For the text-containing cell, return its midpoint in (x, y) coordinate format. 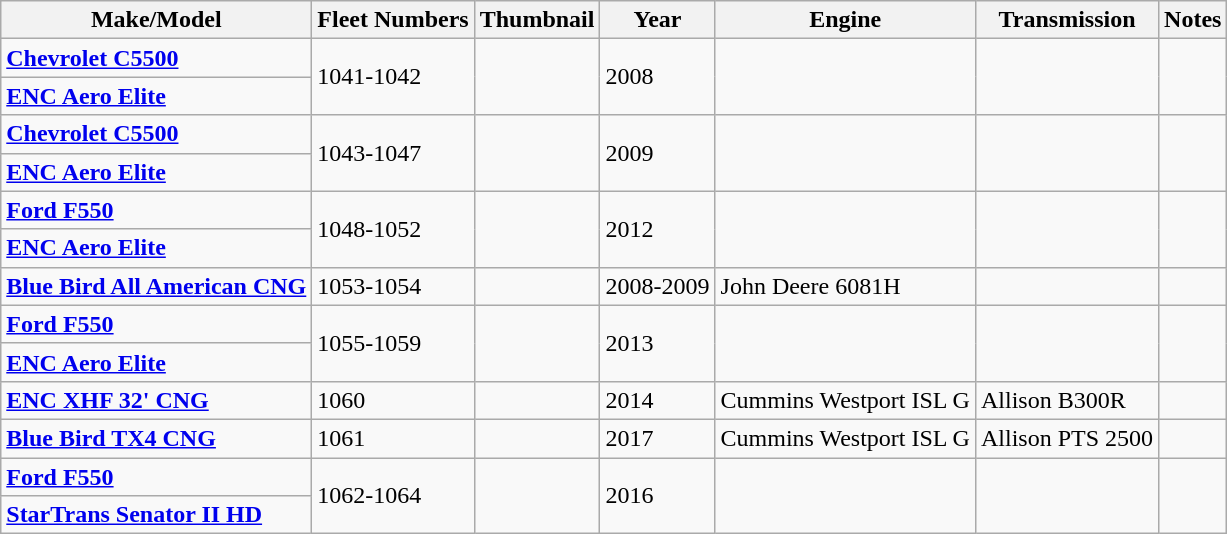
1043-1047 (393, 153)
Transmission (1066, 20)
2009 (658, 153)
ENC XHF 32' CNG (156, 400)
1048-1052 (393, 229)
2013 (658, 343)
1041-1042 (393, 77)
Allison B300R (1066, 400)
1053-1054 (393, 286)
2016 (658, 496)
Fleet Numbers (393, 20)
1060 (393, 400)
Engine (845, 20)
2012 (658, 229)
2008 (658, 77)
Notes (1193, 20)
1062-1064 (393, 496)
1055-1059 (393, 343)
Year (658, 20)
Allison PTS 2500 (1066, 438)
Make/Model (156, 20)
2017 (658, 438)
StarTrans Senator II HD (156, 515)
Thumbnail (537, 20)
Blue Bird All American CNG (156, 286)
1061 (393, 438)
John Deere 6081H (845, 286)
2008-2009 (658, 286)
2014 (658, 400)
Blue Bird TX4 CNG (156, 438)
